Provide the [x, y] coordinate of the cell's center where the given text is located.  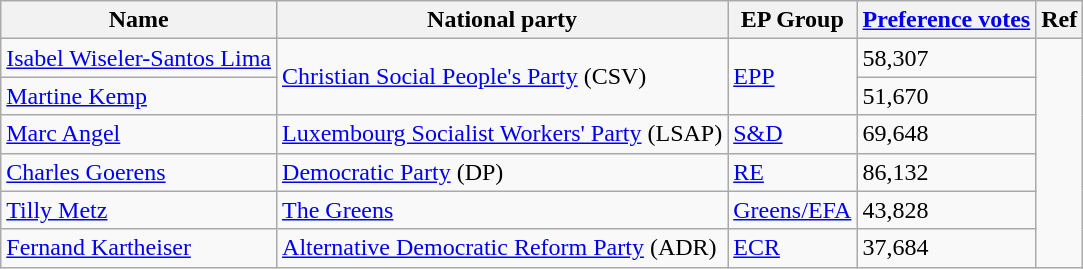
Fernand Kartheiser [139, 248]
Christian Social People's Party (CSV) [502, 77]
Greens/EFA [792, 210]
S&D [792, 134]
The Greens [502, 210]
ECR [792, 248]
Martine Kemp [139, 96]
EP Group [792, 20]
Tilly Metz [139, 210]
Alternative Democratic Reform Party (ADR) [502, 248]
51,670 [946, 96]
58,307 [946, 58]
Ref [1060, 20]
RE [792, 172]
69,648 [946, 134]
Marc Angel [139, 134]
Luxembourg Socialist Workers' Party (LSAP) [502, 134]
Democratic Party (DP) [502, 172]
Name [139, 20]
Isabel Wiseler-Santos Lima [139, 58]
EPP [792, 77]
43,828 [946, 210]
Charles Goerens [139, 172]
National party [502, 20]
86,132 [946, 172]
37,684 [946, 248]
Preference votes [946, 20]
